Search for the cell housing the specified text and yield its [x, y] center coordinate. 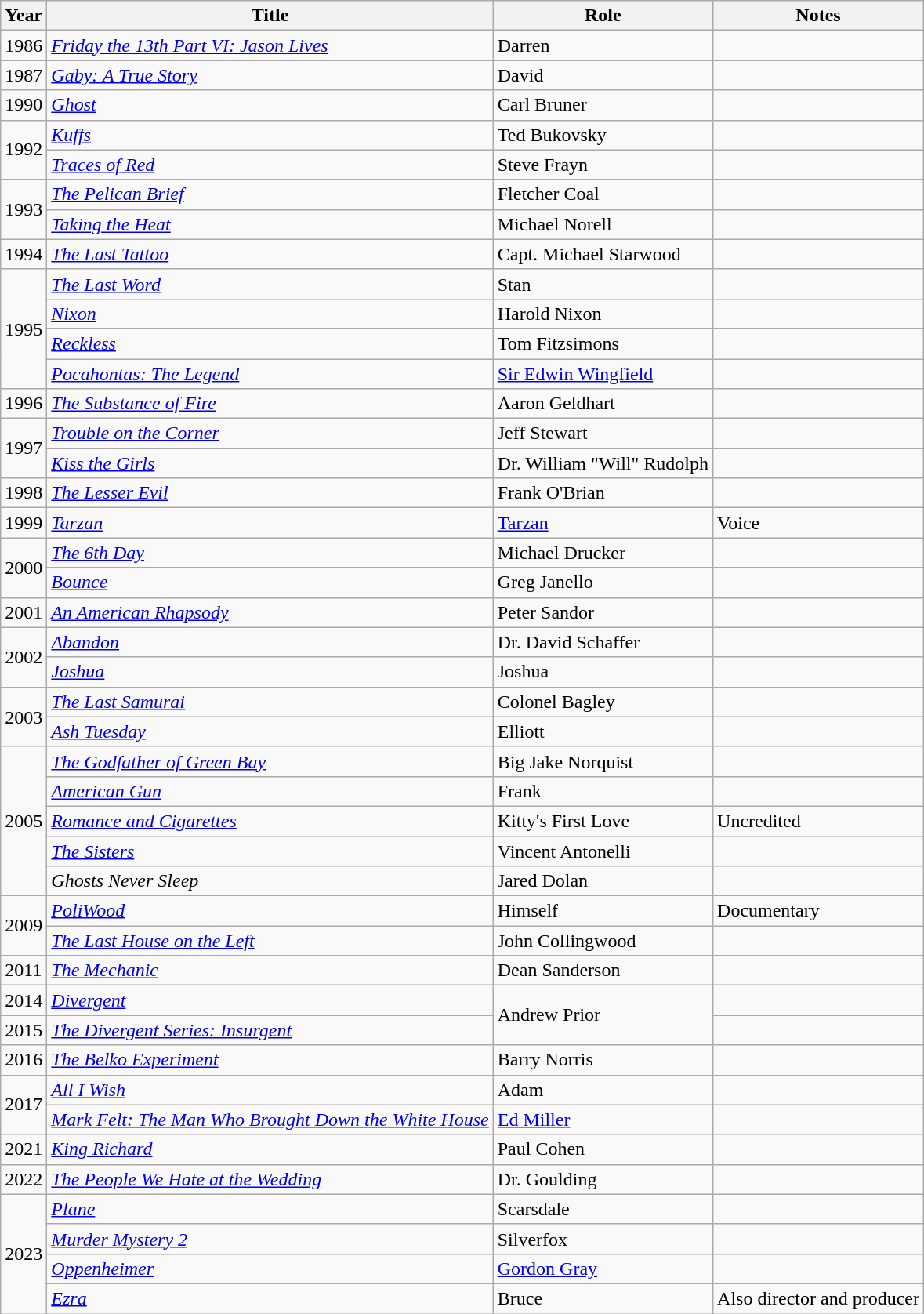
1990 [24, 105]
Reckless [270, 343]
Jared Dolan [603, 881]
Also director and producer [818, 1298]
The Last House on the Left [270, 941]
The Pelican Brief [270, 194]
Divergent [270, 1000]
John Collingwood [603, 941]
Ted Bukovsky [603, 135]
2015 [24, 1030]
Fletcher Coal [603, 194]
Darren [603, 45]
Trouble on the Corner [270, 434]
Documentary [818, 911]
1987 [24, 75]
Bounce [270, 583]
2009 [24, 926]
Barry Norris [603, 1060]
2003 [24, 717]
Murder Mystery 2 [270, 1239]
David [603, 75]
Colonel Bagley [603, 702]
Michael Norell [603, 224]
2000 [24, 568]
Andrew Prior [603, 1015]
The Godfather of Green Bay [270, 761]
Pocahontas: The Legend [270, 374]
Abandon [270, 642]
Gordon Gray [603, 1269]
Bruce [603, 1298]
Greg Janello [603, 583]
The Last Samurai [270, 702]
Steve Frayn [603, 165]
Himself [603, 911]
Uncredited [818, 821]
Dr. Goulding [603, 1179]
Kuffs [270, 135]
Role [603, 16]
1996 [24, 404]
Gaby: A True Story [270, 75]
The Divergent Series: Insurgent [270, 1030]
The Last Word [270, 284]
Title [270, 16]
Sir Edwin Wingfield [603, 374]
The Mechanic [270, 971]
Frank [603, 791]
2011 [24, 971]
Big Jake Norquist [603, 761]
Harold Nixon [603, 314]
The Substance of Fire [270, 404]
Tom Fitzsimons [603, 343]
1995 [24, 328]
Stan [603, 284]
Friday the 13th Part VI: Jason Lives [270, 45]
2021 [24, 1149]
Frank O'Brian [603, 493]
Year [24, 16]
2017 [24, 1105]
2005 [24, 821]
2001 [24, 612]
1992 [24, 150]
1993 [24, 209]
Dean Sanderson [603, 971]
Carl Bruner [603, 105]
Scarsdale [603, 1209]
2002 [24, 657]
King Richard [270, 1149]
Dr. William "Will" Rudolph [603, 463]
Dr. David Schaffer [603, 642]
2016 [24, 1060]
The Last Tattoo [270, 254]
Kiss the Girls [270, 463]
PoliWood [270, 911]
Jeff Stewart [603, 434]
Vincent Antonelli [603, 851]
The 6th Day [270, 553]
1999 [24, 523]
1994 [24, 254]
1998 [24, 493]
Peter Sandor [603, 612]
Taking the Heat [270, 224]
Voice [818, 523]
The Sisters [270, 851]
Kitty's First Love [603, 821]
2023 [24, 1254]
2014 [24, 1000]
Traces of Red [270, 165]
Oppenheimer [270, 1269]
Silverfox [603, 1239]
Plane [270, 1209]
Ghost [270, 105]
American Gun [270, 791]
An American Rhapsody [270, 612]
2022 [24, 1179]
All I Wish [270, 1090]
Ezra [270, 1298]
Michael Drucker [603, 553]
Paul Cohen [603, 1149]
Ghosts Never Sleep [270, 881]
Elliott [603, 731]
The People We Hate at the Wedding [270, 1179]
Capt. Michael Starwood [603, 254]
Ash Tuesday [270, 731]
Aaron Geldhart [603, 404]
The Lesser Evil [270, 493]
Mark Felt: The Man Who Brought Down the White House [270, 1120]
1997 [24, 448]
Notes [818, 16]
Romance and Cigarettes [270, 821]
Nixon [270, 314]
Ed Miller [603, 1120]
Adam [603, 1090]
1986 [24, 45]
The Belko Experiment [270, 1060]
